Locate the cell with the specified text and output its [x, y] center coordinate. 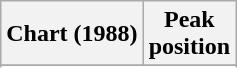
Peakposition [189, 34]
Chart (1988) [72, 34]
